Return (x, y) of the center of cell containing provided text 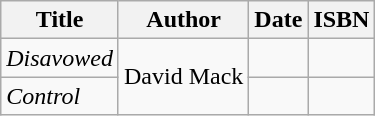
Author (183, 20)
Disavowed (60, 58)
David Mack (183, 77)
ISBN (342, 20)
Title (60, 20)
Control (60, 96)
Date (278, 20)
